Provide the [x, y] coordinate of the cell's center where the given text is located.  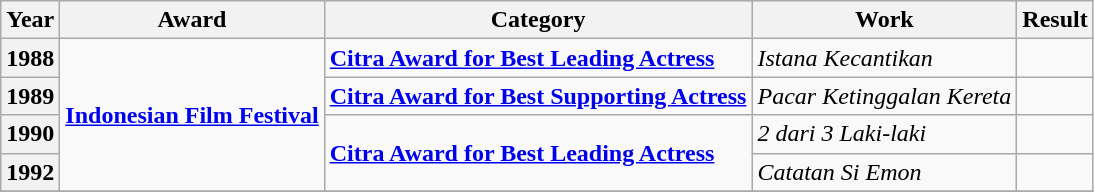
Category [538, 20]
1990 [30, 134]
1992 [30, 172]
1989 [30, 96]
Citra Award for Best Supporting Actress [538, 96]
Indonesian Film Festival [192, 115]
Work [884, 20]
2 dari 3 Laki-laki [884, 134]
Result [1055, 20]
Award [192, 20]
1988 [30, 58]
Year [30, 20]
Pacar Ketinggalan Kereta [884, 96]
Catatan Si Emon [884, 172]
Istana Kecantikan [884, 58]
